Return (X, Y) of the center of cell containing provided text 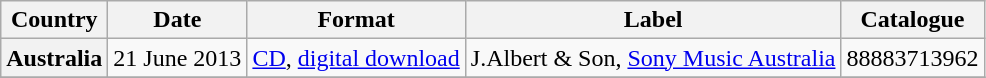
Format (356, 20)
88883713962 (912, 58)
Australia (54, 58)
J.Albert & Son, Sony Music Australia (653, 58)
Label (653, 20)
CD, digital download (356, 58)
21 June 2013 (178, 58)
Date (178, 20)
Catalogue (912, 20)
Country (54, 20)
